Identify which cell holds the provided text, then report its (x, y) central coordinate. 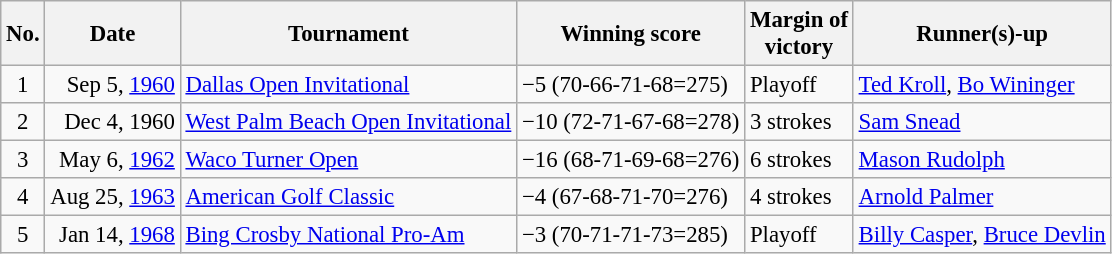
−10 (72-71-67-68=278) (631, 122)
Margin ofvictory (800, 34)
West Palm Beach Open Invitational (348, 122)
Dallas Open Invitational (348, 85)
−16 (68-71-69-68=276) (631, 160)
Jan 14, 1968 (112, 235)
2 (23, 122)
Tournament (348, 34)
Mason Rudolph (982, 160)
3 strokes (800, 122)
4 strokes (800, 197)
Dec 4, 1960 (112, 122)
Ted Kroll, Bo Wininger (982, 85)
Aug 25, 1963 (112, 197)
1 (23, 85)
Winning score (631, 34)
Waco Turner Open (348, 160)
−3 (70-71-71-73=285) (631, 235)
May 6, 1962 (112, 160)
−4 (67-68-71-70=276) (631, 197)
4 (23, 197)
Sep 5, 1960 (112, 85)
Arnold Palmer (982, 197)
5 (23, 235)
Runner(s)-up (982, 34)
−5 (70-66-71-68=275) (631, 85)
Sam Snead (982, 122)
Bing Crosby National Pro-Am (348, 235)
6 strokes (800, 160)
No. (23, 34)
American Golf Classic (348, 197)
Billy Casper, Bruce Devlin (982, 235)
Date (112, 34)
3 (23, 160)
